Extract the (x, y) coordinate from the center of the cell holding the provided text.  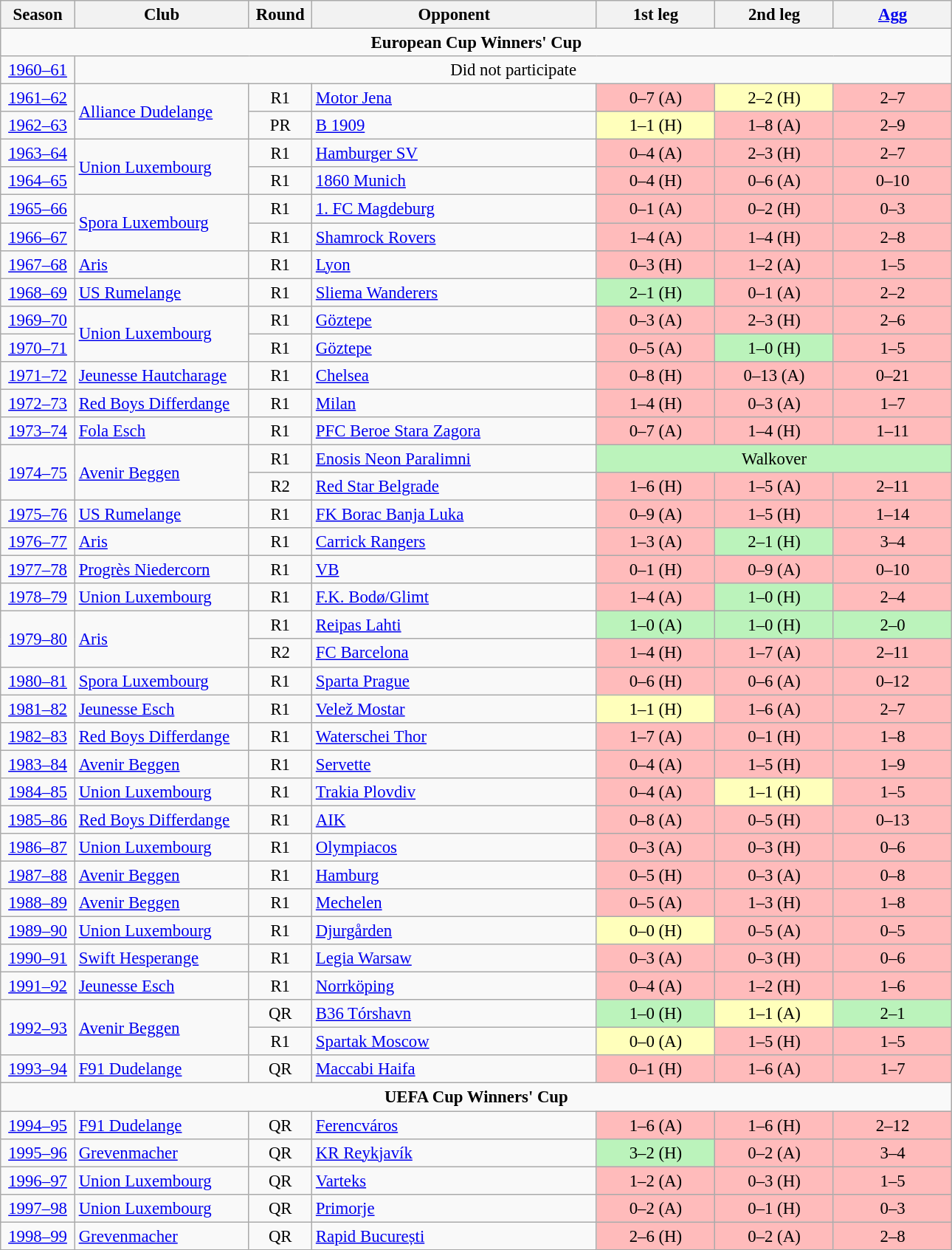
1979–80 (38, 639)
1996–97 (38, 1181)
Shamrock Rovers (455, 237)
Hamburg (455, 875)
0–5 (893, 931)
0–8 (A) (655, 820)
1978–79 (38, 597)
1. FC Magdeburg (455, 209)
Velež Mostar (455, 709)
PR (280, 126)
0–8 (H) (655, 376)
0–13 (893, 820)
1993–94 (38, 1070)
1860 Munich (455, 181)
1997–98 (38, 1208)
1989–90 (38, 931)
1–6 (893, 986)
2nd leg (775, 15)
B36 Tórshavn (455, 1014)
1975–76 (38, 515)
0–8 (893, 875)
1994–95 (38, 1125)
European Cup Winners' Cup (477, 43)
1990–91 (38, 958)
1986–87 (38, 848)
1977–78 (38, 570)
1970–71 (38, 348)
1–14 (893, 515)
0–2 (H) (775, 209)
1972–73 (38, 403)
1968–69 (38, 292)
Alliance Dudelange (162, 112)
3–2 (H) (655, 1153)
FK Borac Banja Luka (455, 515)
Trakia Plovdiv (455, 792)
Opponent (455, 15)
1991–92 (38, 986)
Agg (893, 15)
FC Barcelona (455, 653)
1960–61 (38, 70)
F.K. Bodø/Glimt (455, 597)
Primorje (455, 1208)
1–1 (A) (775, 1014)
PFC Beroe Stara Zagora (455, 431)
Did not participate (514, 70)
0–6 (H) (655, 681)
1969–70 (38, 320)
1974–75 (38, 473)
Maccabi Haifa (455, 1070)
AIK (455, 820)
Ferencváros (455, 1125)
1–3 (H) (775, 903)
Djurgården (455, 931)
1–2 (H) (775, 986)
1961–62 (38, 98)
1987–88 (38, 875)
1981–82 (38, 709)
2–6 (H) (655, 1236)
1–9 (893, 764)
2–2 (893, 292)
Spartak Moscow (455, 1042)
Walkover (774, 459)
Milan (455, 403)
UEFA Cup Winners' Cup (477, 1097)
Lyon (455, 264)
Legia Warsaw (455, 958)
Red Star Belgrade (455, 487)
0–12 (893, 681)
Sparta Prague (455, 681)
Carrick Rangers (455, 542)
1963–64 (38, 154)
1–8 (A) (775, 126)
1–5 (A) (775, 487)
1966–67 (38, 237)
Sliema Wanderers (455, 292)
2–9 (893, 126)
2–4 (893, 597)
2–1 (893, 1014)
Servette (455, 764)
0–0 (H) (655, 931)
1–0 (A) (655, 625)
1964–65 (38, 181)
Enosis Neon Paralimni (455, 459)
Varteks (455, 1181)
2–2 (H) (775, 98)
1967–68 (38, 264)
Season (38, 15)
1984–85 (38, 792)
VB (455, 570)
Swift Hesperange (162, 958)
0–0 (A) (655, 1042)
2–6 (893, 320)
1–3 (A) (655, 542)
1992–93 (38, 1028)
Mechelen (455, 903)
0–21 (893, 376)
Fola Esch (162, 431)
0–4 (H) (655, 181)
2–12 (893, 1125)
Reipas Lahti (455, 625)
0–13 (A) (775, 376)
KR Reykjavík (455, 1153)
Rapid București (455, 1236)
Jeunesse Hautcharage (162, 376)
1973–74 (38, 431)
Round (280, 15)
Norrköping (455, 986)
B 1909 (455, 126)
Chelsea (455, 376)
Olympiacos (455, 848)
Motor Jena (455, 98)
1982–83 (38, 736)
Progrès Niedercorn (162, 570)
1st leg (655, 15)
1995–96 (38, 1153)
1962–63 (38, 126)
2–0 (893, 625)
1980–81 (38, 681)
Hamburger SV (455, 154)
Waterschei Thor (455, 736)
1971–72 (38, 376)
1988–89 (38, 903)
1998–99 (38, 1236)
Club (162, 15)
1985–86 (38, 820)
1983–84 (38, 764)
1976–77 (38, 542)
1–11 (893, 431)
1965–66 (38, 209)
